Output the (X, Y) coordinate of the center of the cell containing the given text.  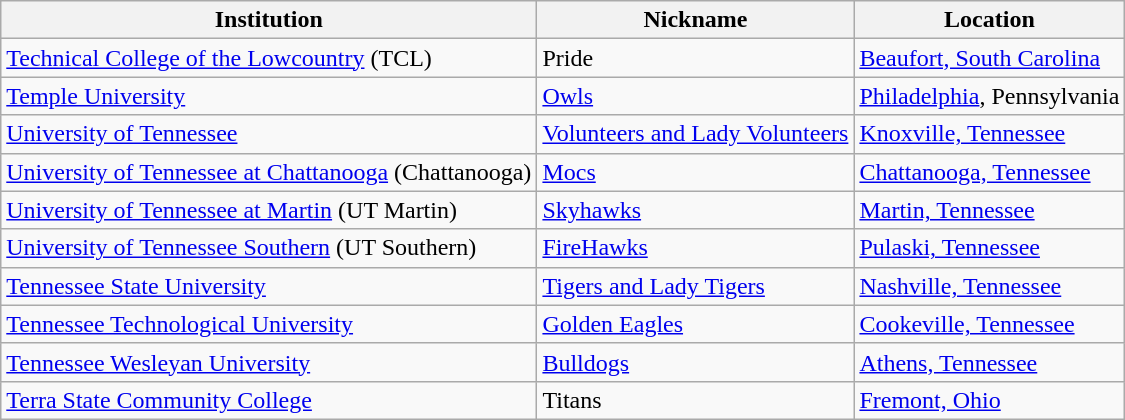
Philadelphia, Pennsylvania (990, 96)
University of Tennessee at Martin (UT Martin) (269, 210)
Mocs (696, 172)
Location (990, 20)
Pride (696, 58)
Nickname (696, 20)
Beaufort, South Carolina (990, 58)
Terra State Community College (269, 400)
Martin, Tennessee (990, 210)
Chattanooga, Tennessee (990, 172)
FireHawks (696, 248)
Bulldogs (696, 362)
Technical College of the Lowcountry (TCL) (269, 58)
Temple University (269, 96)
Pulaski, Tennessee (990, 248)
University of Tennessee Southern (UT Southern) (269, 248)
Tigers and Lady Tigers (696, 286)
Athens, Tennessee (990, 362)
Titans (696, 400)
Knoxville, Tennessee (990, 134)
University of Tennessee (269, 134)
Cookeville, Tennessee (990, 324)
Golden Eagles (696, 324)
Tennessee Technological University (269, 324)
Tennessee Wesleyan University (269, 362)
Nashville, Tennessee (990, 286)
Fremont, Ohio (990, 400)
University of Tennessee at Chattanooga (Chattanooga) (269, 172)
Owls (696, 96)
Institution (269, 20)
Volunteers and Lady Volunteers (696, 134)
Skyhawks (696, 210)
Tennessee State University (269, 286)
